Determine the [X, Y] coordinate at the center of the cell enclosing the given text.  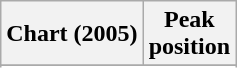
Peakposition [189, 34]
Chart (2005) [72, 34]
